Provide the [x, y] coordinate of the cell's center where the given text is located.  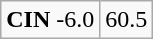
CIN -6.0 [50, 19]
60.5 [126, 19]
